Output the [X, Y] coordinate of the center of the cell containing the given text.  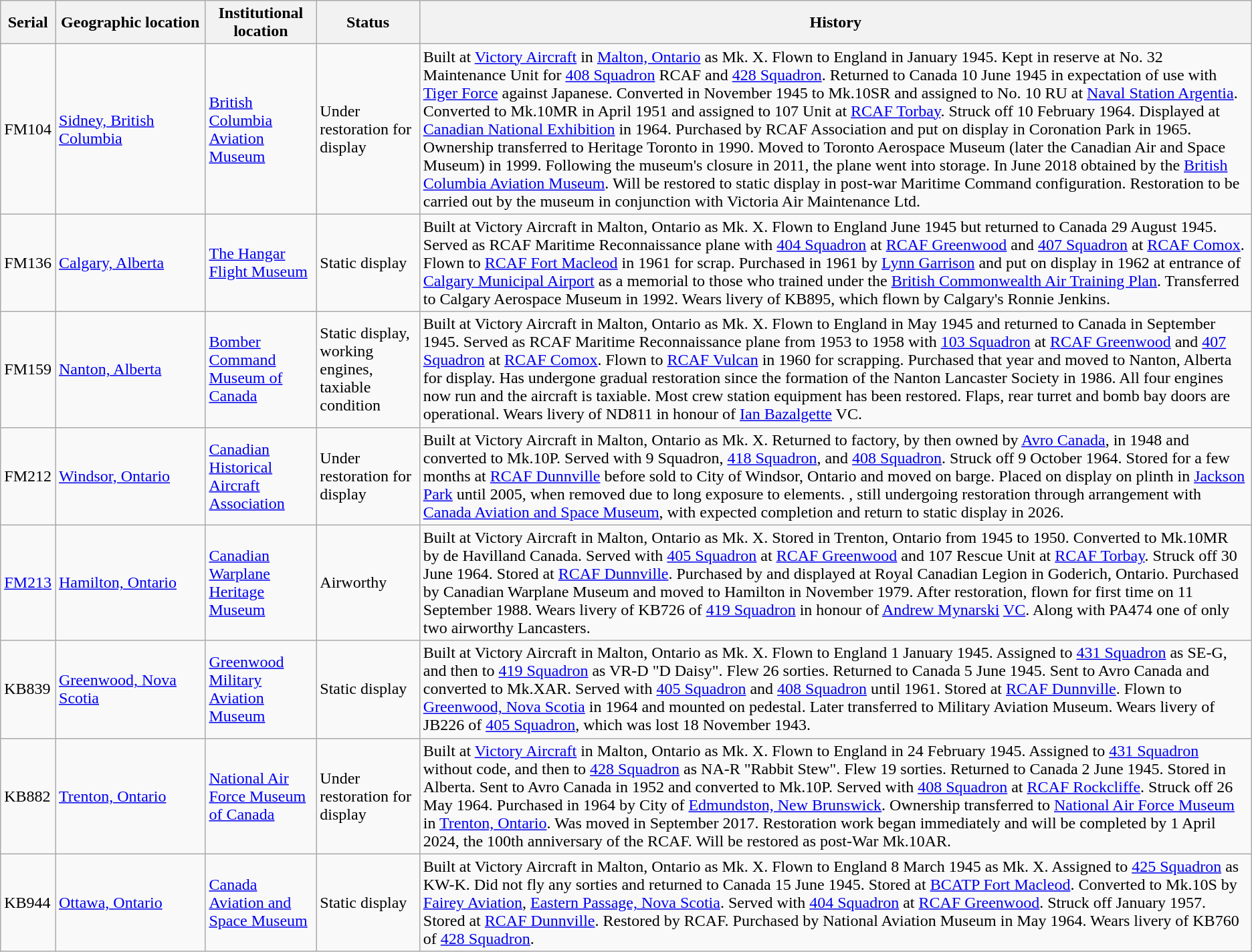
FM213 [28, 583]
FM136 [28, 263]
Ottawa, Ontario [130, 903]
Status [368, 23]
Canadian Warplane Heritage Museum [261, 583]
Calgary, Alberta [130, 263]
Sidney, British Columbia [130, 129]
FM104 [28, 129]
Hamilton, Ontario [130, 583]
Trenton, Ontario [130, 796]
Serial [28, 23]
History [835, 23]
Institutional location [261, 23]
Geographic location [130, 23]
Airworthy [368, 583]
Windsor, Ontario [130, 476]
KB882 [28, 796]
Static display, working engines, taxiable condition [368, 369]
The Hangar Flight Museum [261, 263]
Canadian Historical Aircraft Association [261, 476]
KB839 [28, 689]
FM212 [28, 476]
Bomber Command Museum of Canada [261, 369]
British Columbia Aviation Museum [261, 129]
Nanton, Alberta [130, 369]
National Air Force Museum of Canada [261, 796]
FM159 [28, 369]
KB944 [28, 903]
Canada Aviation and Space Museum [261, 903]
Greenwood Military Aviation Museum [261, 689]
Greenwood, Nova Scotia [130, 689]
